For the text-containing cell, return its midpoint in (x, y) coordinate format. 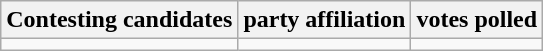
party affiliation (324, 20)
Contesting candidates (120, 20)
votes polled (477, 20)
